Extract the (X, Y) coordinate from the center of the cell holding the provided text.  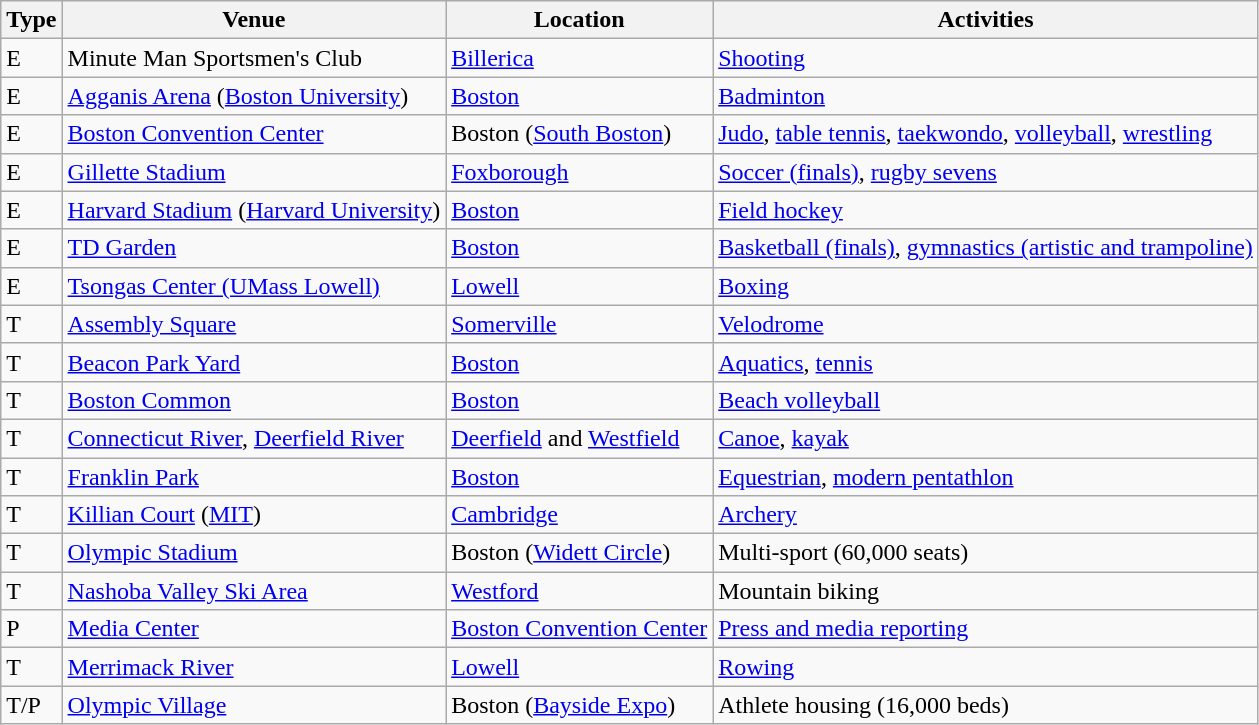
Franklin Park (254, 477)
Athlete housing (16,000 beds) (986, 705)
Judo, table tennis, taekwondo, volleyball, wrestling (986, 134)
Soccer (finals), rugby sevens (986, 172)
Archery (986, 515)
Boxing (986, 286)
Olympic Stadium (254, 553)
Boston (Bayside Expo) (580, 705)
Billerica (580, 58)
Boston (Widett Circle) (580, 553)
Westford (580, 591)
Media Center (254, 629)
Merrimack River (254, 667)
Foxborough (580, 172)
Tsongas Center (UMass Lowell) (254, 286)
TD Garden (254, 248)
Cambridge (580, 515)
Connecticut River, Deerfield River (254, 438)
Killian Court (MIT) (254, 515)
Press and media reporting (986, 629)
Aquatics, tennis (986, 362)
Type (32, 20)
Boston Common (254, 400)
T/P (32, 705)
Mountain biking (986, 591)
P (32, 629)
Rowing (986, 667)
Location (580, 20)
Shooting (986, 58)
Beacon Park Yard (254, 362)
Equestrian, modern pentathlon (986, 477)
Canoe, kayak (986, 438)
Venue (254, 20)
Harvard Stadium (Harvard University) (254, 210)
Beach volleyball (986, 400)
Activities (986, 20)
Field hockey (986, 210)
Agganis Arena (Boston University) (254, 96)
Basketball (finals), gymnastics (artistic and trampoline) (986, 248)
Olympic Village (254, 705)
Multi-sport (60,000 seats) (986, 553)
Somerville (580, 324)
Minute Man Sportsmen's Club (254, 58)
Deerfield and Westfield (580, 438)
Boston (South Boston) (580, 134)
Badminton (986, 96)
Velodrome (986, 324)
Assembly Square (254, 324)
Gillette Stadium (254, 172)
Nashoba Valley Ski Area (254, 591)
